Detect which cell encompasses the target text, then output its [X, Y] center coordinate. 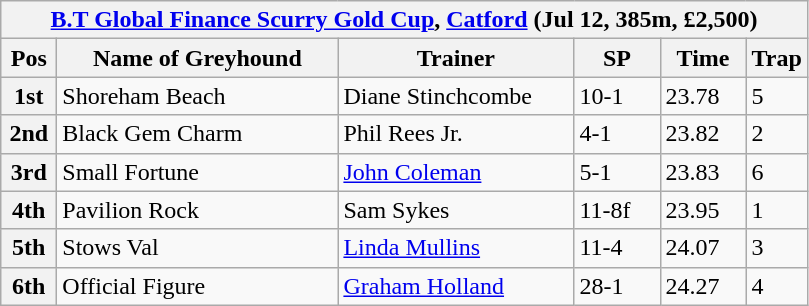
B.T Global Finance Scurry Gold Cup, Catford (Jul 12, 385m, £2,500) [404, 20]
24.27 [703, 286]
23.82 [703, 134]
23.95 [703, 210]
John Coleman [456, 172]
Trap [776, 58]
3rd [29, 172]
4-1 [617, 134]
23.83 [703, 172]
Pos [29, 58]
5-1 [617, 172]
Name of Greyhound [198, 58]
6th [29, 286]
Diane Stinchcombe [456, 96]
SP [617, 58]
Shoreham Beach [198, 96]
Graham Holland [456, 286]
2nd [29, 134]
11-4 [617, 248]
4th [29, 210]
Trainer [456, 58]
Stows Val [198, 248]
Sam Sykes [456, 210]
4 [776, 286]
11-8f [617, 210]
Small Fortune [198, 172]
3 [776, 248]
Black Gem Charm [198, 134]
10-1 [617, 96]
Time [703, 58]
23.78 [703, 96]
1st [29, 96]
28-1 [617, 286]
1 [776, 210]
2 [776, 134]
Pavilion Rock [198, 210]
6 [776, 172]
Phil Rees Jr. [456, 134]
5th [29, 248]
Official Figure [198, 286]
Linda Mullins [456, 248]
5 [776, 96]
24.07 [703, 248]
